Identify which cell holds the provided text, then report its (X, Y) central coordinate. 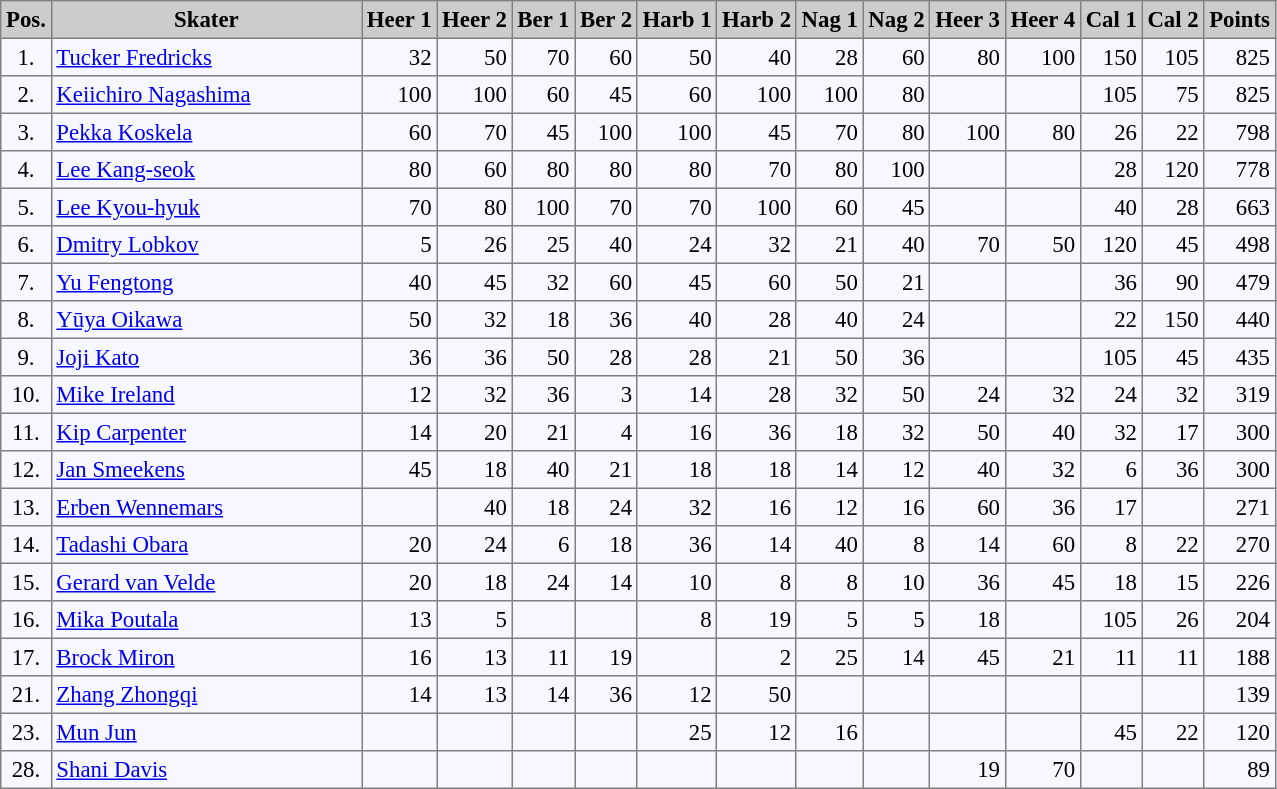
Gerard van Velde (206, 582)
17. (26, 657)
Brock Miron (206, 657)
10. (26, 395)
4. (26, 170)
479 (1240, 282)
Nag 2 (896, 20)
Yūya Oikawa (206, 320)
Mika Poutala (206, 620)
12. (26, 470)
Mike Ireland (206, 395)
Tucker Fredricks (206, 57)
Pekka Koskela (206, 132)
498 (1240, 245)
16. (26, 620)
5. (26, 207)
Heer 3 (968, 20)
226 (1240, 582)
90 (1173, 282)
Joji Kato (206, 357)
Erben Wennemars (206, 507)
28. (26, 770)
Ber 2 (606, 20)
139 (1240, 695)
4 (606, 432)
89 (1240, 770)
6. (26, 245)
11. (26, 432)
Kip Carpenter (206, 432)
435 (1240, 357)
2. (26, 95)
Cal 2 (1173, 20)
23. (26, 732)
7. (26, 282)
14. (26, 545)
270 (1240, 545)
440 (1240, 320)
Shani Davis (206, 770)
Heer 2 (474, 20)
798 (1240, 132)
Ber 1 (544, 20)
75 (1173, 95)
Dmitry Lobkov (206, 245)
Harb 1 (677, 20)
Keiichiro Nagashima (206, 95)
3. (26, 132)
778 (1240, 170)
Lee Kyou-hyuk (206, 207)
Mun Jun (206, 732)
663 (1240, 207)
9. (26, 357)
Nag 1 (830, 20)
Yu Fengtong (206, 282)
319 (1240, 395)
271 (1240, 507)
Harb 2 (757, 20)
15 (1173, 582)
2 (757, 657)
21. (26, 695)
Pos. (26, 20)
Skater (206, 20)
3 (606, 395)
15. (26, 582)
Points (1240, 20)
Jan Smeekens (206, 470)
Zhang Zhongqi (206, 695)
Heer 1 (400, 20)
Cal 1 (1111, 20)
Tadashi Obara (206, 545)
204 (1240, 620)
8. (26, 320)
Lee Kang-seok (206, 170)
Heer 4 (1042, 20)
188 (1240, 657)
13. (26, 507)
1. (26, 57)
